Extract the (x, y) coordinate from the center of the cell holding the provided text.  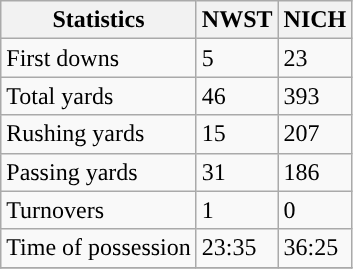
207 (315, 134)
31 (237, 172)
46 (237, 96)
23:35 (237, 248)
NICH (315, 20)
0 (315, 210)
15 (237, 134)
Rushing yards (99, 134)
Passing yards (99, 172)
23 (315, 58)
Time of possession (99, 248)
1 (237, 210)
393 (315, 96)
NWST (237, 20)
36:25 (315, 248)
Statistics (99, 20)
186 (315, 172)
First downs (99, 58)
Total yards (99, 96)
Turnovers (99, 210)
5 (237, 58)
